Return the (x, y) coordinate for the center point of the cell that contains the specified text.  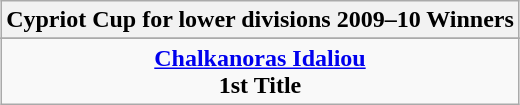
Chalkanoras Idaliou1st Title (260, 72)
Cypriot Cup for lower divisions 2009–10 Winners (260, 20)
